Find where the given text appears and provide that cell's center as [X, Y] coordinate. 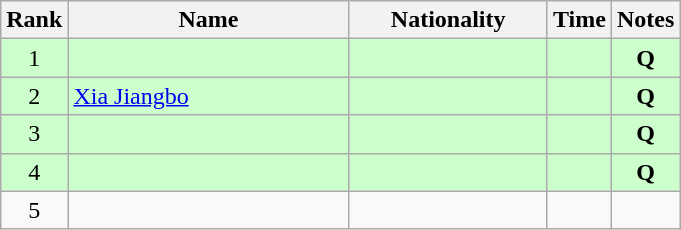
5 [34, 210]
Xia Jiangbo [208, 96]
2 [34, 96]
1 [34, 58]
3 [34, 134]
Name [208, 20]
Time [579, 20]
Nationality [448, 20]
Notes [645, 20]
Rank [34, 20]
4 [34, 172]
